From the cell containing the given text, extract its center point as [X, Y] coordinate. 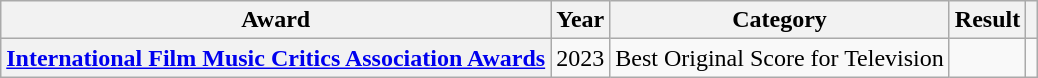
Result [987, 20]
Best Original Score for Television [780, 58]
Category [780, 20]
2023 [580, 58]
Award [276, 20]
International Film Music Critics Association Awards [276, 58]
Year [580, 20]
